Provide the [X, Y] coordinate of the cell's center where the given text is located.  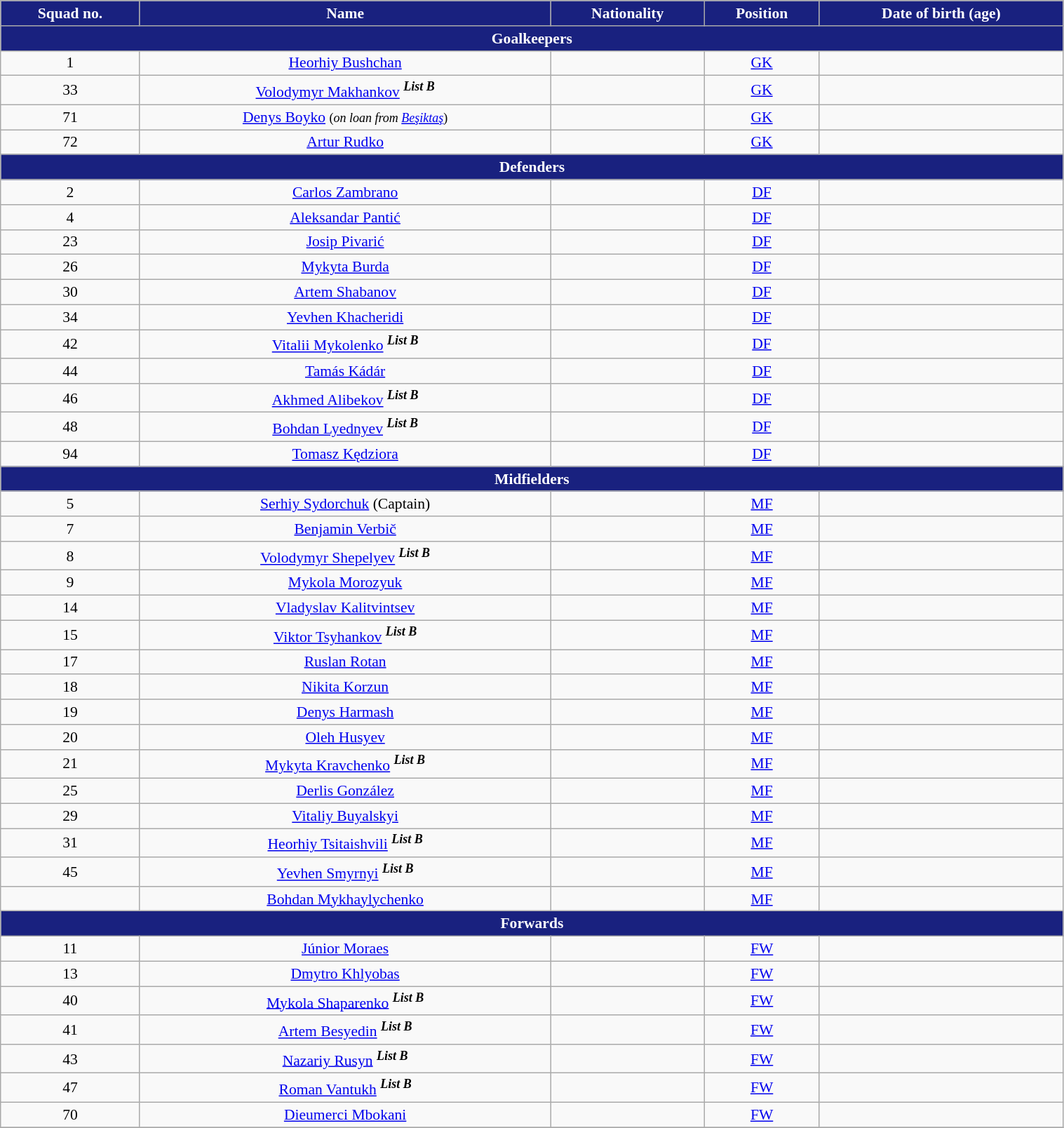
15 [70, 636]
25 [70, 791]
Mykola Morozyuk [345, 583]
30 [70, 293]
Mykola Shaparenko List B [345, 1000]
7 [70, 529]
Viktor Tsyhankov List B [345, 636]
42 [70, 344]
Mykyta Burda [345, 267]
Forwards [532, 924]
8 [70, 556]
40 [70, 1000]
Vitaliy Buyalskyi [345, 816]
11 [70, 949]
Mykyta Kravchenko List B [345, 763]
Heorhiy Tsitaishvili List B [345, 843]
Bohdan Lyednyev List B [345, 427]
Roman Vantukh List B [345, 1087]
41 [70, 1030]
Nationality [627, 13]
9 [70, 583]
23 [70, 242]
14 [70, 608]
1 [70, 63]
Akhmed Alibekov List B [345, 398]
Denys Boyko (on loan from Beşiktaş) [345, 117]
Vitalii Mykolenko List B [345, 344]
72 [70, 142]
Benjamin Verbič [345, 529]
Name [345, 13]
48 [70, 427]
Date of birth (age) [941, 13]
Yevhen Khacheridi [345, 317]
4 [70, 217]
Tamás Kádár [345, 371]
Derlis González [345, 791]
Artur Rudko [345, 142]
Dieumerci Mbokani [345, 1115]
19 [70, 712]
26 [70, 267]
Carlos Zambrano [345, 192]
Júnior Moraes [345, 949]
Position [762, 13]
Nazariy Rusyn List B [345, 1059]
20 [70, 737]
71 [70, 117]
Aleksandar Pantić [345, 217]
Artem Shabanov [345, 293]
Ruslan Rotan [345, 662]
34 [70, 317]
44 [70, 371]
21 [70, 763]
Serhiy Sydorchuk (Captain) [345, 504]
Heorhiy Bushchan [345, 63]
Josip Pivarić [345, 242]
Denys Harmash [345, 712]
17 [70, 662]
47 [70, 1087]
18 [70, 687]
Midfielders [532, 479]
43 [70, 1059]
Vladyslav Kalitvintsev [345, 608]
Defenders [532, 168]
13 [70, 974]
94 [70, 455]
Bohdan Mykhaylychenko [345, 899]
Volodymyr Shepelyev List B [345, 556]
45 [70, 871]
46 [70, 398]
Tomasz Kędziora [345, 455]
5 [70, 504]
Nikita Korzun [345, 687]
2 [70, 192]
Artem Besyedin List B [345, 1030]
Goalkeepers [532, 39]
70 [70, 1115]
Yevhen Smyrnyi List B [345, 871]
Volodymyr Makhankov List B [345, 90]
31 [70, 843]
29 [70, 816]
Squad no. [70, 13]
Oleh Husyev [345, 737]
33 [70, 90]
Dmytro Khlyobas [345, 974]
